Pinpoint the cell where the given text exists, returning its [x, y] midpoint coordinate. 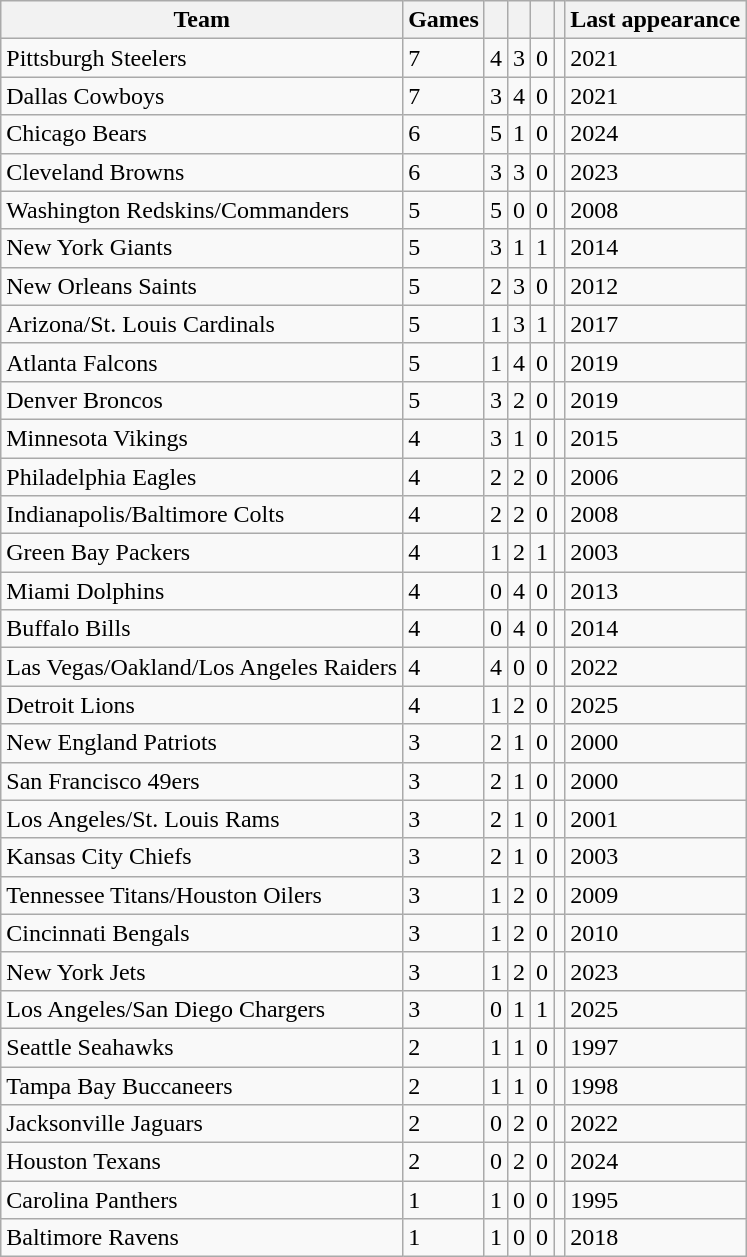
Dallas Cowboys [202, 96]
2010 [656, 933]
Los Angeles/San Diego Chargers [202, 1009]
New York Giants [202, 248]
2015 [656, 438]
Los Angeles/St. Louis Rams [202, 819]
Buffalo Bills [202, 629]
1997 [656, 1047]
Last appearance [656, 20]
Detroit Lions [202, 705]
2009 [656, 895]
Miami Dolphins [202, 591]
2013 [656, 591]
Pittsburgh Steelers [202, 58]
1995 [656, 1200]
2012 [656, 286]
Washington Redskins/Commanders [202, 210]
Baltimore Ravens [202, 1238]
Green Bay Packers [202, 553]
New York Jets [202, 971]
2017 [656, 324]
2001 [656, 819]
Seattle Seahawks [202, 1047]
Arizona/St. Louis Cardinals [202, 324]
Houston Texans [202, 1162]
Tennessee Titans/Houston Oilers [202, 895]
Denver Broncos [202, 400]
Philadelphia Eagles [202, 477]
New England Patriots [202, 743]
Jacksonville Jaguars [202, 1124]
Games [444, 20]
Tampa Bay Buccaneers [202, 1085]
Kansas City Chiefs [202, 857]
Atlanta Falcons [202, 362]
San Francisco 49ers [202, 781]
Chicago Bears [202, 134]
Las Vegas/Oakland/Los Angeles Raiders [202, 667]
Team [202, 20]
2006 [656, 477]
Cleveland Browns [202, 172]
2018 [656, 1238]
Cincinnati Bengals [202, 933]
1998 [656, 1085]
Indianapolis/Baltimore Colts [202, 515]
Carolina Panthers [202, 1200]
Minnesota Vikings [202, 438]
New Orleans Saints [202, 286]
